Provide the [X, Y] coordinate of the cell's center where the given text is located.  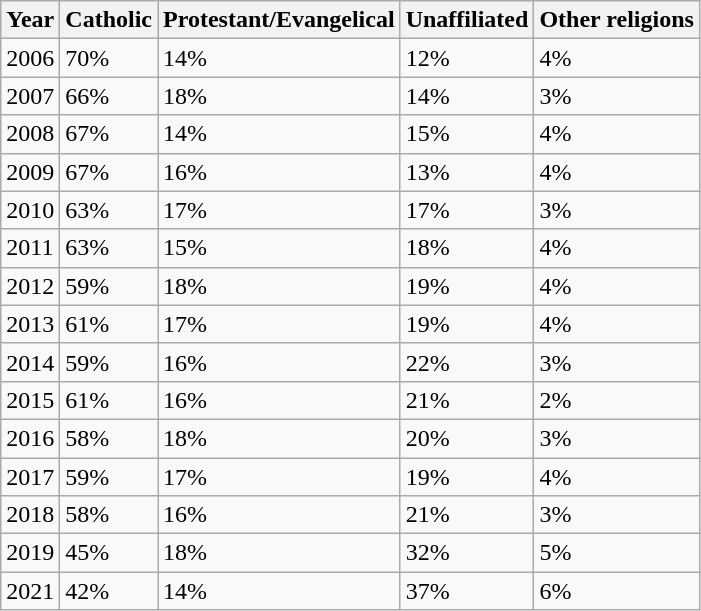
20% [467, 438]
32% [467, 553]
22% [467, 362]
2015 [30, 400]
2009 [30, 172]
2014 [30, 362]
2019 [30, 553]
42% [109, 591]
2016 [30, 438]
37% [467, 591]
66% [109, 96]
Other religions [617, 20]
2018 [30, 515]
70% [109, 58]
Protestant/Evangelical [280, 20]
2010 [30, 210]
2012 [30, 286]
2011 [30, 248]
6% [617, 591]
2% [617, 400]
2021 [30, 591]
2017 [30, 477]
Year [30, 20]
2006 [30, 58]
Catholic [109, 20]
12% [467, 58]
Unaffiliated [467, 20]
45% [109, 553]
13% [467, 172]
2013 [30, 324]
5% [617, 553]
2007 [30, 96]
2008 [30, 134]
